Locate the cell with the specified text and output its (X, Y) center coordinate. 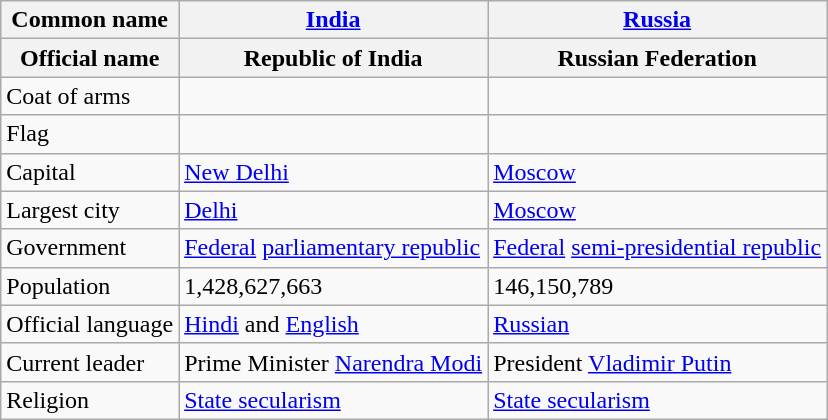
Official name (90, 58)
Russian (658, 324)
1,428,627,663 (334, 286)
Federal parliamentary republic (334, 248)
India (334, 20)
Religion (90, 400)
Hindi and English (334, 324)
Coat of arms (90, 96)
146,150,789 (658, 286)
New Delhi (334, 172)
Republic of India (334, 58)
Official language (90, 324)
Current leader (90, 362)
Russian Federation (658, 58)
Capital (90, 172)
Population (90, 286)
Government (90, 248)
Flag (90, 134)
Russia (658, 20)
Largest city (90, 210)
President Vladimir Putin (658, 362)
Delhi (334, 210)
Common name (90, 20)
Federal semi-presidential republic (658, 248)
Prime Minister Narendra Modi (334, 362)
